For the text-containing cell, return its midpoint in [X, Y] coordinate format. 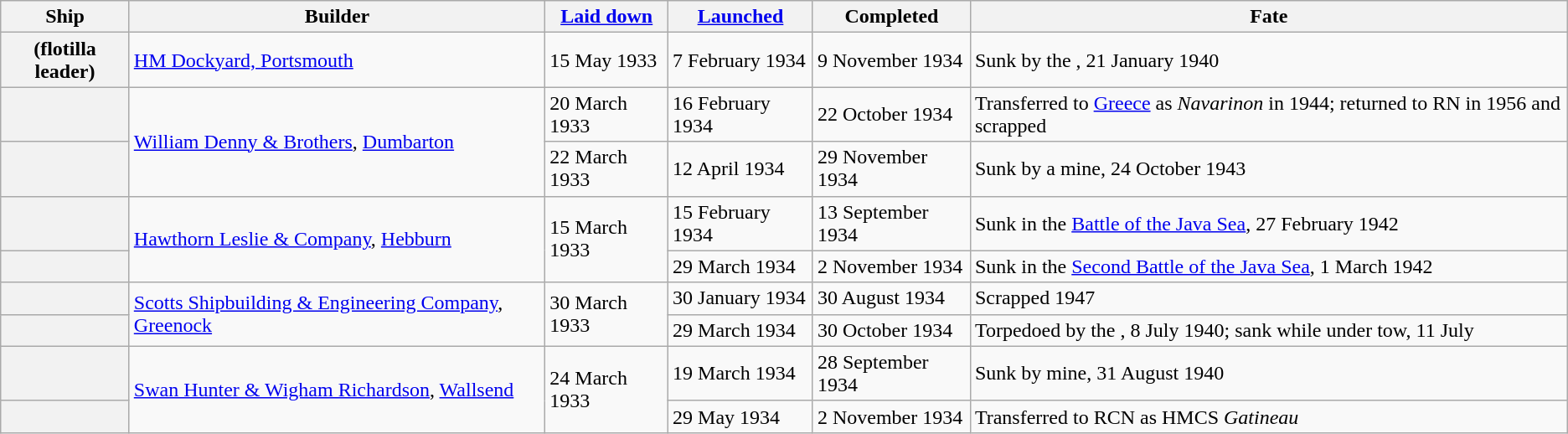
Sunk by the , 21 January 1940 [1268, 60]
30 October 1934 [891, 330]
HM Dockyard, Portsmouth [337, 60]
Sunk by a mine, 24 October 1943 [1268, 169]
Completed [891, 17]
22 October 1934 [891, 114]
Launched [740, 17]
30 August 1934 [891, 298]
Fate [1268, 17]
12 April 1934 [740, 169]
30 March 1933 [606, 314]
20 March 1933 [606, 114]
28 September 1934 [891, 374]
15 May 1933 [606, 60]
Laid down [606, 17]
29 May 1934 [740, 416]
Transferred to Greece as Navarinon in 1944; returned to RN in 1956 and scrapped [1268, 114]
15 February 1934 [740, 223]
Torpedoed by the , 8 July 1940; sank while under tow, 11 July [1268, 330]
13 September 1934 [891, 223]
Ship [65, 17]
Builder [337, 17]
19 March 1934 [740, 374]
22 March 1933 [606, 169]
16 February 1934 [740, 114]
Scrapped 1947 [1268, 298]
Scotts Shipbuilding & Engineering Company, Greenock [337, 314]
Sunk by mine, 31 August 1940 [1268, 374]
30 January 1934 [740, 298]
15 March 1933 [606, 240]
Sunk in the Second Battle of the Java Sea, 1 March 1942 [1268, 266]
Hawthorn Leslie & Company, Hebburn [337, 240]
(flotilla leader) [65, 60]
24 March 1933 [606, 389]
29 November 1934 [891, 169]
Swan Hunter & Wigham Richardson, Wallsend [337, 389]
Transferred to RCN as HMCS Gatineau [1268, 416]
7 February 1934 [740, 60]
9 November 1934 [891, 60]
William Denny & Brothers, Dumbarton [337, 142]
Sunk in the Battle of the Java Sea, 27 February 1942 [1268, 223]
